Detect which cell encompasses the target text, then output its (X, Y) center coordinate. 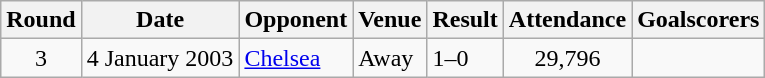
Chelsea (296, 58)
Goalscorers (698, 20)
Date (160, 20)
4 January 2003 (160, 58)
Venue (390, 20)
Result (465, 20)
29,796 (567, 58)
Away (390, 58)
Attendance (567, 20)
3 (41, 58)
1–0 (465, 58)
Opponent (296, 20)
Round (41, 20)
